Capture the cell that displays the provided text and extract its (x, y) central coordinate. 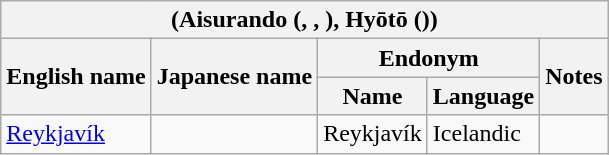
English name (76, 77)
Icelandic (483, 134)
Japanese name (234, 77)
Name (373, 96)
(Aisurando (, , ), Hyōtō ()) (304, 20)
Language (483, 96)
Endonym (429, 58)
Notes (574, 77)
